Pinpoint the cell where the given text exists, returning its (x, y) midpoint coordinate. 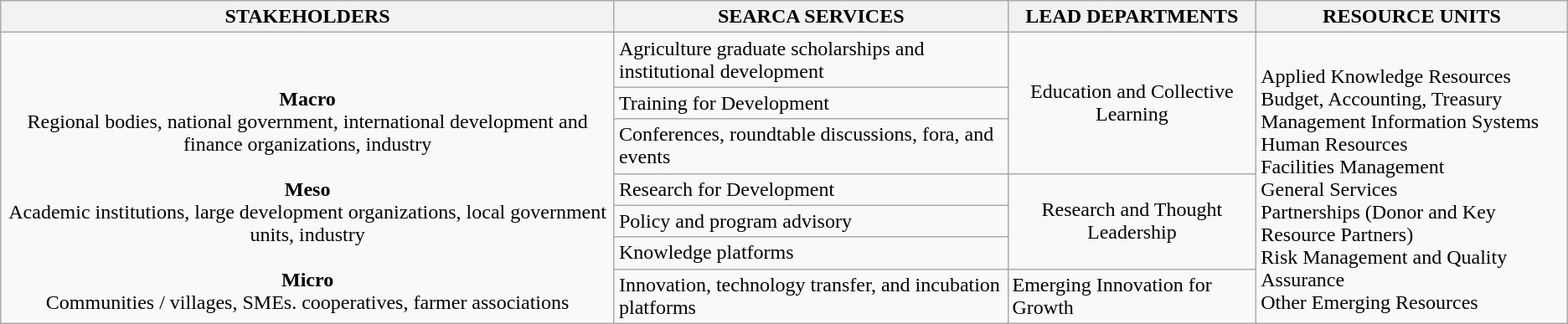
Conferences, roundtable discussions, fora, and events (811, 146)
STAKEHOLDERS (308, 17)
Innovation, technology transfer, and incubation platforms (811, 296)
LEAD DEPARTMENTS (1132, 17)
Emerging Innovation for Growth (1132, 296)
Research and Thought Leadership (1132, 221)
Policy and program advisory (811, 221)
Education and Collective Learning (1132, 103)
Research for Development (811, 189)
Training for Development (811, 103)
RESOURCE UNITS (1412, 17)
SEARCA SERVICES (811, 17)
Agriculture graduate scholarships and institutional development (811, 60)
Knowledge platforms (811, 253)
